Search for the cell housing the specified text and yield its [X, Y] center coordinate. 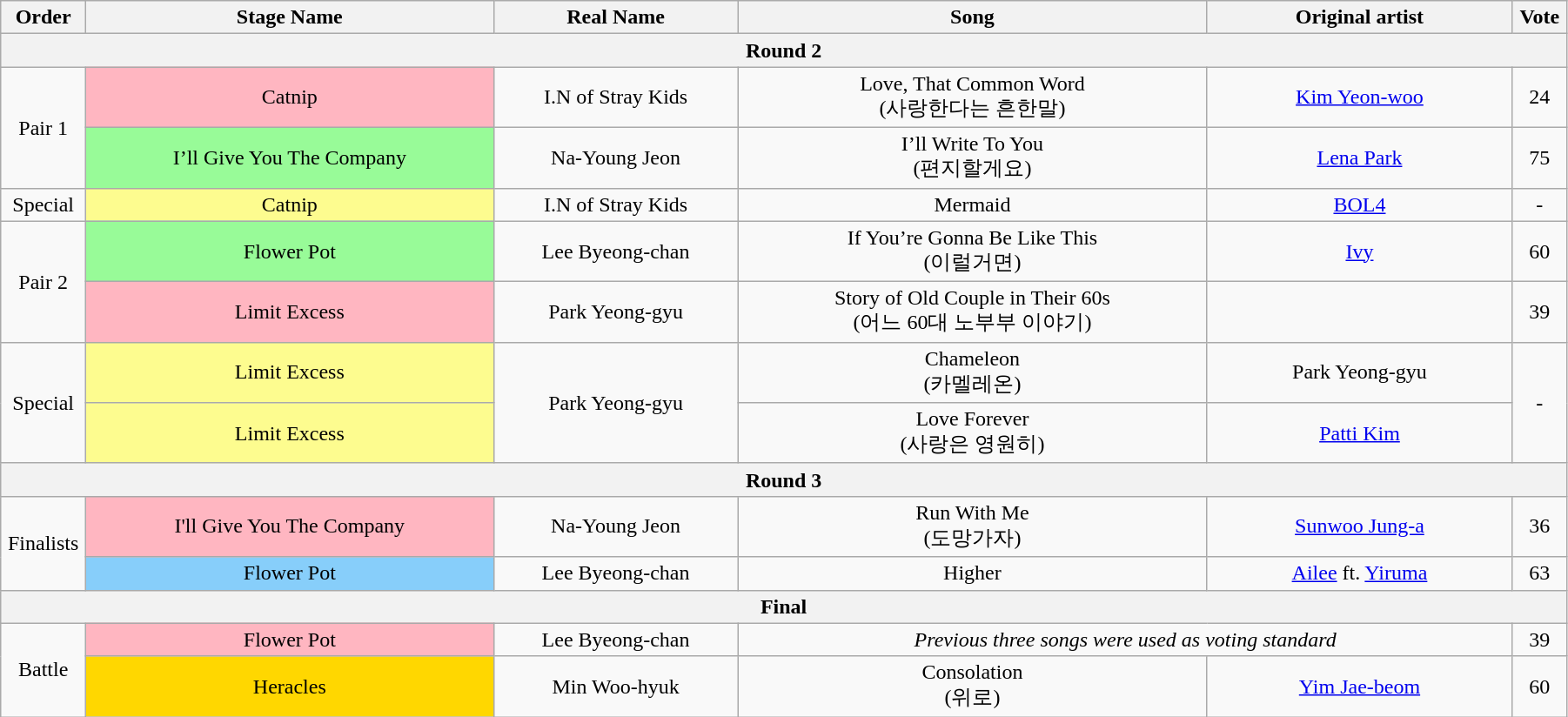
Pair 2 [44, 282]
I’ll Give You The Company [290, 157]
63 [1539, 573]
Run With Me(도망가자) [973, 526]
Vote [1539, 17]
Pair 1 [44, 127]
Stage Name [290, 17]
I’ll Write To You(편지할게요) [973, 157]
Round 3 [784, 479]
Ailee ft. Yiruma [1359, 573]
Yim Jae-beom [1359, 687]
Love, That Common Word(사랑한다는 흔한말) [973, 97]
Higher [973, 573]
BOL4 [1359, 204]
Story of Old Couple in Their 60s(어느 60대 노부부 이야기) [973, 312]
Final [784, 606]
Lena Park [1359, 157]
Finalists [44, 543]
Song [973, 17]
Love Forever(사랑은 영원히) [973, 433]
Heracles [290, 687]
24 [1539, 97]
Chameleon(카멜레온) [973, 372]
Battle [44, 670]
Patti Kim [1359, 433]
Consolation(위로) [973, 687]
Sunwoo Jung-a [1359, 526]
36 [1539, 526]
Min Woo-hyuk [616, 687]
If You’re Gonna Be Like This(이럴거면) [973, 251]
Kim Yeon-woo [1359, 97]
Ivy [1359, 251]
Mermaid [973, 204]
Previous three songs were used as voting standard [1125, 640]
Original artist [1359, 17]
75 [1539, 157]
I'll Give You The Company [290, 526]
Round 2 [784, 50]
Real Name [616, 17]
Order [44, 17]
